Extract the [x, y] coordinate from the center of the cell holding the provided text.  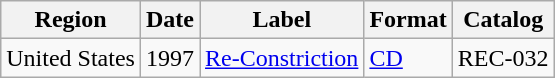
United States [71, 58]
Catalog [503, 20]
Format [408, 20]
Label [282, 20]
Region [71, 20]
Date [170, 20]
CD [408, 58]
REC-032 [503, 58]
1997 [170, 58]
Re-Constriction [282, 58]
